Detect which cell encompasses the target text, then output its (X, Y) center coordinate. 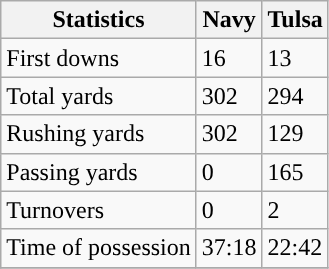
Rushing yards (99, 134)
Total yards (99, 96)
129 (295, 134)
Tulsa (295, 20)
Statistics (99, 20)
Passing yards (99, 172)
2 (295, 210)
Turnovers (99, 210)
165 (295, 172)
13 (295, 58)
First downs (99, 58)
37:18 (229, 248)
Time of possession (99, 248)
22:42 (295, 248)
16 (229, 58)
294 (295, 96)
Navy (229, 20)
